Output the (x, y) coordinate of the center of the cell containing the given text.  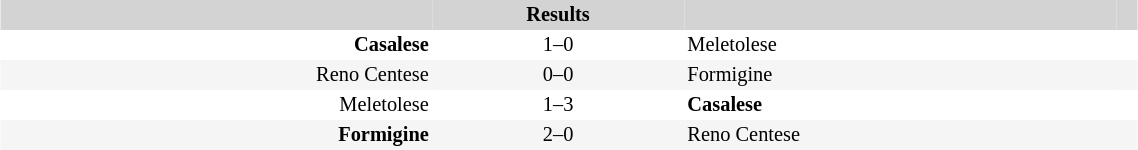
Results (558, 15)
1–3 (558, 105)
1–0 (558, 45)
0–0 (558, 75)
2–0 (558, 135)
